Scan for the cell matching the given text and deliver its [X, Y] coordinate at center. 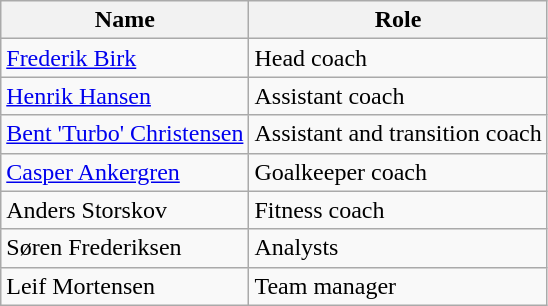
Assistant coach [398, 96]
Henrik Hansen [125, 96]
Fitness coach [398, 210]
Analysts [398, 248]
Head coach [398, 58]
Team manager [398, 286]
Anders Storskov [125, 210]
Casper Ankergren [125, 172]
Leif Mortensen [125, 286]
Goalkeeper coach [398, 172]
Frederik Birk [125, 58]
Bent 'Turbo' Christensen [125, 134]
Søren Frederiksen [125, 248]
Role [398, 20]
Assistant and transition coach [398, 134]
Name [125, 20]
